From the cell containing the given text, extract its center point as (X, Y) coordinate. 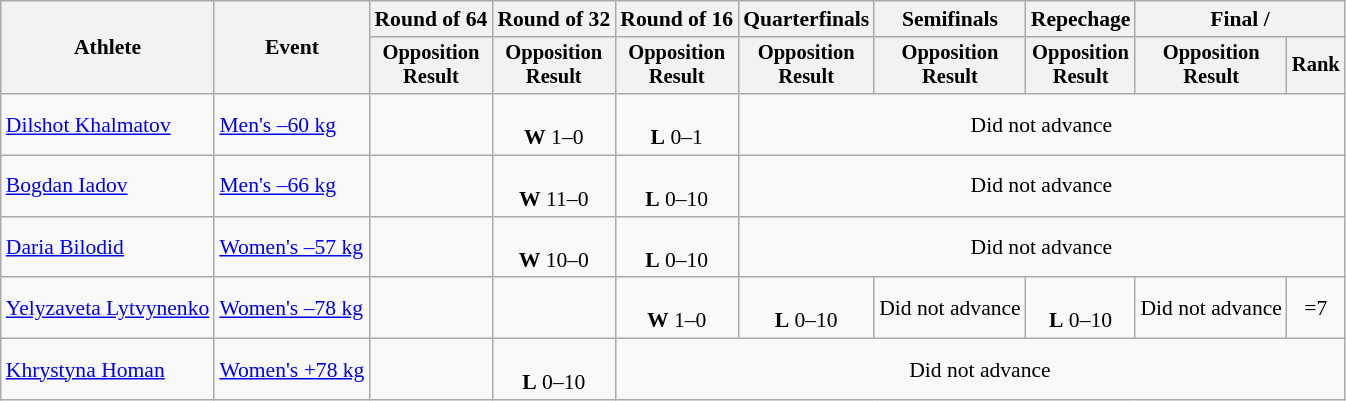
Rank (1316, 66)
Dilshot Khalmatov (108, 124)
W 10–0 (554, 248)
Women's –57 kg (292, 248)
Men's –60 kg (292, 124)
Round of 32 (554, 19)
Quarterfinals (806, 19)
Athlete (108, 48)
Round of 64 (430, 19)
Women's +78 kg (292, 370)
Semifinals (950, 19)
L 0–1 (676, 124)
Bogdan Iadov (108, 186)
Khrystyna Homan (108, 370)
Men's –66 kg (292, 186)
Daria Bilodid (108, 248)
W 11–0 (554, 186)
=7 (1316, 308)
Repechage (1081, 19)
Yelyzaveta Lytvynenko (108, 308)
Women's –78 kg (292, 308)
Final / (1240, 19)
Round of 16 (676, 19)
Event (292, 48)
